For the text-containing cell, return its midpoint in [X, Y] coordinate format. 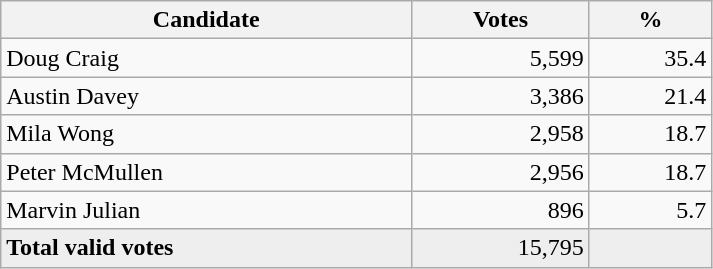
Marvin Julian [206, 210]
Candidate [206, 20]
5.7 [650, 210]
35.4 [650, 58]
2,958 [501, 134]
Peter McMullen [206, 172]
3,386 [501, 96]
Doug Craig [206, 58]
% [650, 20]
5,599 [501, 58]
896 [501, 210]
21.4 [650, 96]
Austin Davey [206, 96]
Votes [501, 20]
2,956 [501, 172]
15,795 [501, 248]
Total valid votes [206, 248]
Mila Wong [206, 134]
